Search for the cell housing the specified text and yield its [x, y] center coordinate. 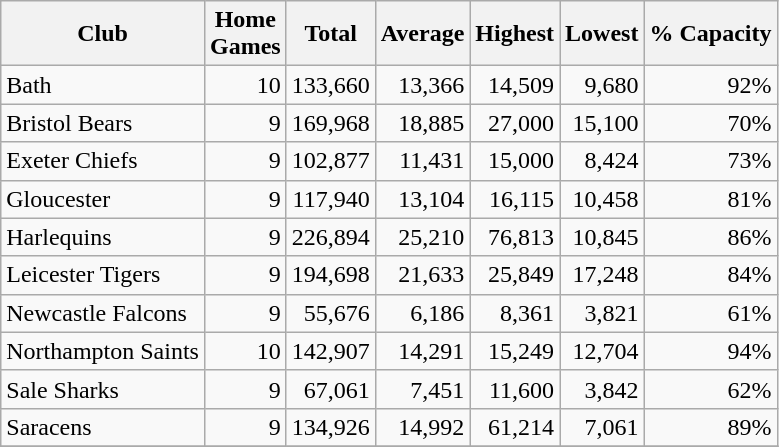
13,366 [422, 85]
Total [330, 34]
Saracens [103, 427]
Average [422, 34]
133,660 [330, 85]
10,458 [602, 199]
Exeter Chiefs [103, 161]
86% [710, 237]
17,248 [602, 275]
Northampton Saints [103, 351]
89% [710, 427]
15,249 [515, 351]
11,431 [422, 161]
Highest [515, 34]
94% [710, 351]
55,676 [330, 313]
7,061 [602, 427]
27,000 [515, 123]
81% [710, 199]
73% [710, 161]
92% [710, 85]
9,680 [602, 85]
3,842 [602, 389]
Club [103, 34]
61,214 [515, 427]
12,704 [602, 351]
Leicester Tigers [103, 275]
Gloucester [103, 199]
18,885 [422, 123]
169,968 [330, 123]
70% [710, 123]
Newcastle Falcons [103, 313]
102,877 [330, 161]
226,894 [330, 237]
14,291 [422, 351]
6,186 [422, 313]
Lowest [602, 34]
15,000 [515, 161]
134,926 [330, 427]
62% [710, 389]
3,821 [602, 313]
Bath [103, 85]
8,361 [515, 313]
11,600 [515, 389]
14,992 [422, 427]
15,100 [602, 123]
61% [710, 313]
194,698 [330, 275]
84% [710, 275]
142,907 [330, 351]
67,061 [330, 389]
7,451 [422, 389]
117,940 [330, 199]
76,813 [515, 237]
25,849 [515, 275]
13,104 [422, 199]
14,509 [515, 85]
10,845 [602, 237]
8,424 [602, 161]
Harlequins [103, 237]
% Capacity [710, 34]
25,210 [422, 237]
HomeGames [245, 34]
Sale Sharks [103, 389]
21,633 [422, 275]
Bristol Bears [103, 123]
16,115 [515, 199]
